For the text-containing cell, return its midpoint in (x, y) coordinate format. 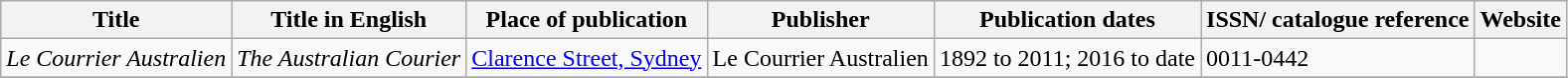
Place of publication (587, 20)
Title (116, 20)
Title in English (349, 20)
Publication dates (1067, 20)
The Australian Courier (349, 58)
Website (1520, 20)
Publisher (820, 20)
1892 to 2011; 2016 to date (1067, 58)
Clarence Street, Sydney (587, 58)
ISSN/ catalogue reference (1338, 20)
0011-0442 (1338, 58)
